Search for the cell housing the specified text and yield its (x, y) center coordinate. 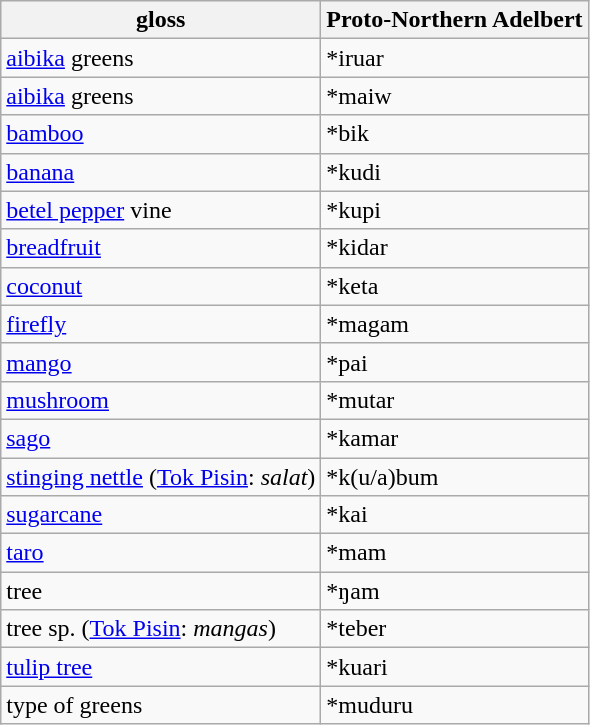
*muduru (454, 705)
tree (161, 591)
*pai (454, 362)
sugarcane (161, 515)
stinging nettle (Tok Pisin: salat) (161, 477)
*maiw (454, 96)
breadfruit (161, 248)
sago (161, 438)
banana (161, 172)
Proto-Northern Adelbert (454, 20)
*kamar (454, 438)
*kidar (454, 248)
*mutar (454, 400)
*k(u/a)bum (454, 477)
tree sp. (Tok Pisin: mangas) (161, 629)
*ŋam (454, 591)
*bik (454, 134)
mushroom (161, 400)
tulip tree (161, 667)
betel pepper vine (161, 210)
*keta (454, 286)
bamboo (161, 134)
type of greens (161, 705)
*magam (454, 324)
*mam (454, 553)
*iruar (454, 58)
mango (161, 362)
coconut (161, 286)
gloss (161, 20)
taro (161, 553)
*kai (454, 515)
*kuari (454, 667)
firefly (161, 324)
*teber (454, 629)
*kupi (454, 210)
*kudi (454, 172)
